Find where the given text appears and provide that cell's center as (X, Y) coordinate. 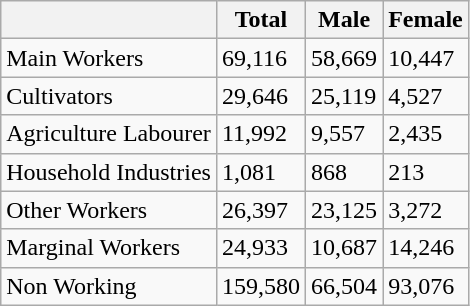
Non Working (109, 286)
213 (426, 172)
Total (260, 20)
4,527 (426, 96)
Female (426, 20)
24,933 (260, 248)
11,992 (260, 134)
Agriculture Labourer (109, 134)
2,435 (426, 134)
14,246 (426, 248)
10,687 (344, 248)
Marginal Workers (109, 248)
9,557 (344, 134)
Cultivators (109, 96)
10,447 (426, 58)
23,125 (344, 210)
69,116 (260, 58)
25,119 (344, 96)
26,397 (260, 210)
Main Workers (109, 58)
Household Industries (109, 172)
29,646 (260, 96)
159,580 (260, 286)
66,504 (344, 286)
93,076 (426, 286)
Other Workers (109, 210)
Male (344, 20)
3,272 (426, 210)
58,669 (344, 58)
868 (344, 172)
1,081 (260, 172)
